Detect which cell encompasses the target text, then output its (x, y) center coordinate. 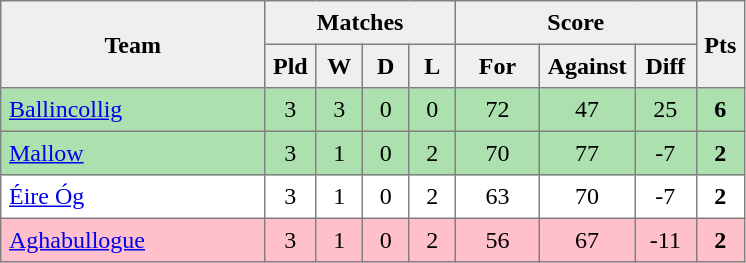
63 (497, 197)
25 (666, 110)
Score (576, 23)
77 (586, 153)
6 (720, 110)
Team (133, 44)
56 (497, 240)
Ballincollig (133, 110)
Aghabullogue (133, 240)
Mallow (133, 153)
Éire Óg (133, 197)
Pld (290, 66)
L (432, 66)
D (385, 66)
Diff (666, 66)
Matches (360, 23)
72 (497, 110)
-11 (666, 240)
47 (586, 110)
W (339, 66)
For (497, 66)
67 (586, 240)
Against (586, 66)
Pts (720, 44)
